Detect which cell encompasses the target text, then output its [X, Y] center coordinate. 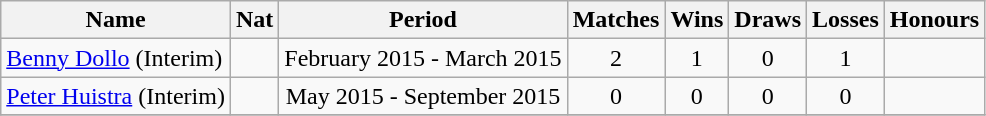
February 2015 - March 2015 [423, 58]
Losses [846, 20]
Name [116, 20]
Matches [616, 20]
Wins [697, 20]
Benny Dollo (Interim) [116, 58]
Honours [934, 20]
2 [616, 58]
Nat [254, 20]
Peter Huistra (Interim) [116, 96]
Period [423, 20]
Draws [768, 20]
May 2015 - September 2015 [423, 96]
